Determine the (x, y) coordinate at the center of the cell enclosing the given text.  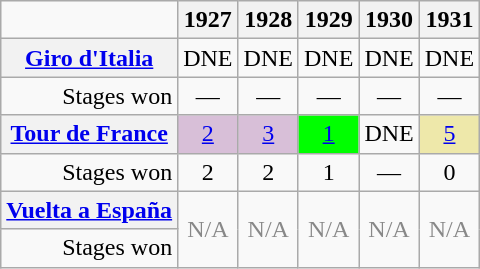
1931 (449, 20)
1927 (208, 20)
0 (449, 172)
1928 (268, 20)
1929 (328, 20)
5 (449, 134)
3 (268, 134)
Vuelta a España (90, 210)
1930 (389, 20)
Tour de France (90, 134)
Giro d'Italia (90, 58)
